From the cell containing the given text, extract its center point as [x, y] coordinate. 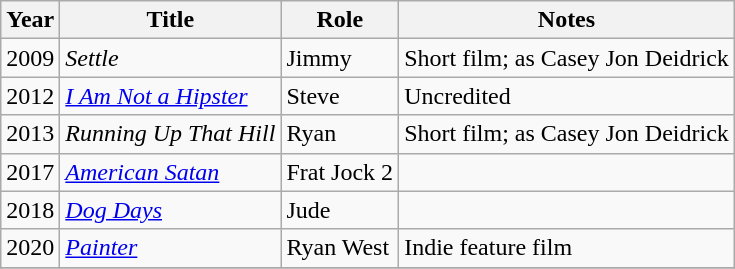
Jimmy [340, 58]
Settle [170, 58]
2013 [30, 134]
Painter [170, 248]
Year [30, 20]
2020 [30, 248]
Steve [340, 96]
Indie feature film [567, 248]
Dog Days [170, 210]
Uncredited [567, 96]
Notes [567, 20]
Frat Jock 2 [340, 172]
Ryan West [340, 248]
Jude [340, 210]
I Am Not a Hipster [170, 96]
2017 [30, 172]
Title [170, 20]
Ryan [340, 134]
Role [340, 20]
2009 [30, 58]
American Satan [170, 172]
Running Up That Hill [170, 134]
2018 [30, 210]
2012 [30, 96]
